Return (X, Y) of the center of cell containing provided text 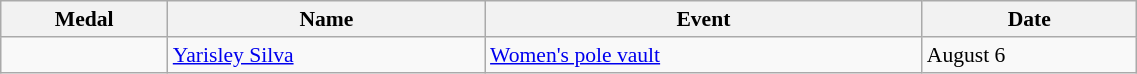
Women's pole vault (704, 55)
Yarisley Silva (326, 55)
Date (1030, 19)
August 6 (1030, 55)
Name (326, 19)
Event (704, 19)
Medal (84, 19)
